Extract the [x, y] coordinate from the center of the cell holding the provided text.  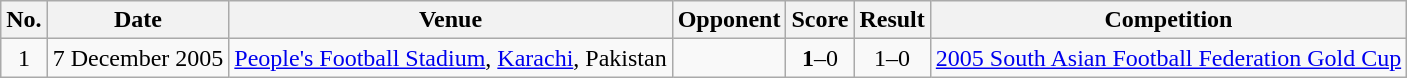
Opponent [729, 20]
Score [820, 20]
Venue [450, 20]
7 December 2005 [138, 58]
Result [892, 20]
Competition [1168, 20]
Date [138, 20]
2005 South Asian Football Federation Gold Cup [1168, 58]
No. [24, 20]
1 [24, 58]
People's Football Stadium, Karachi, Pakistan [450, 58]
